Find where the given text appears and provide that cell's center as [x, y] coordinate. 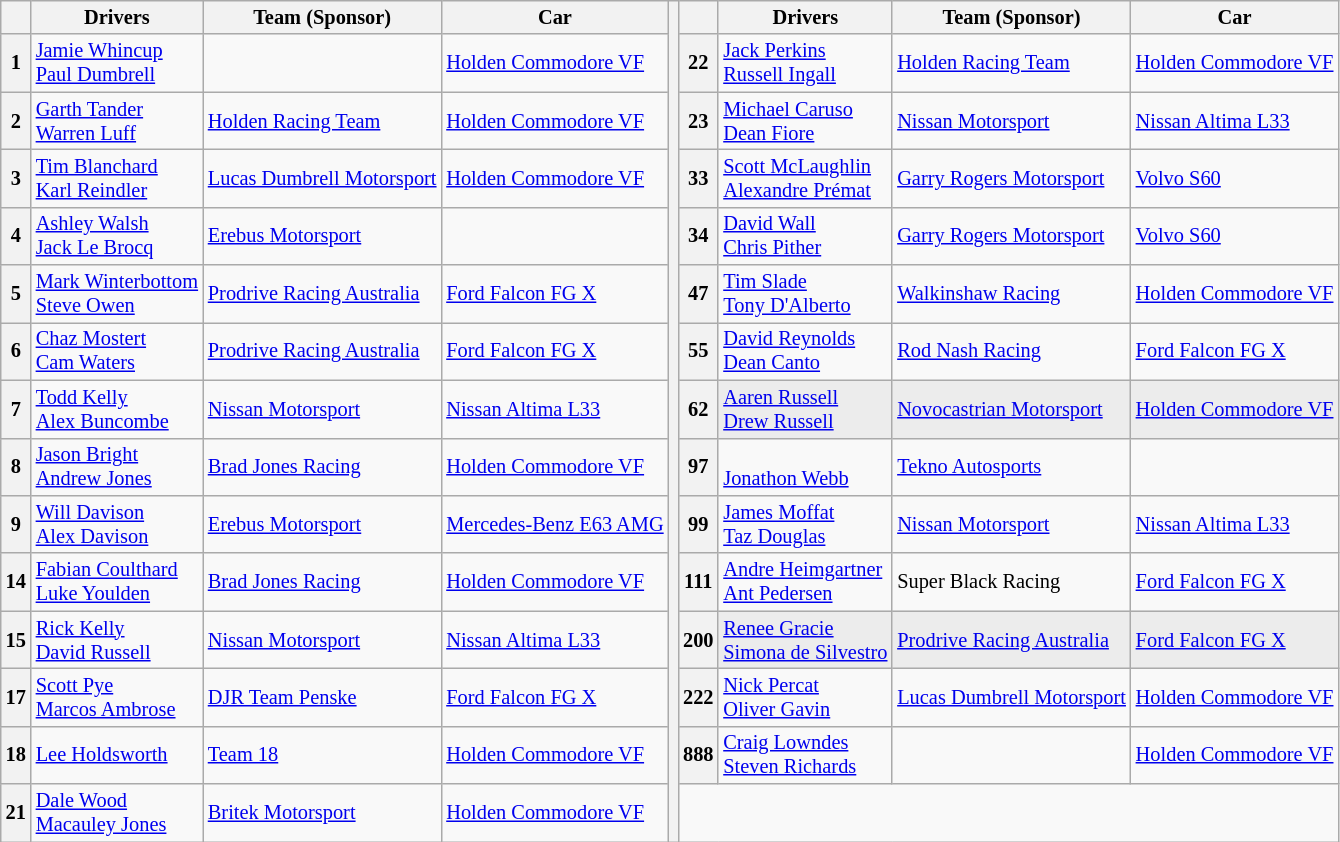
Rick Kelly David Russell [117, 640]
111 [698, 582]
Garth Tander Warren Luff [117, 121]
1 [16, 63]
4 [16, 236]
8 [16, 467]
Super Black Racing [1011, 582]
Novocastrian Motorsport [1011, 409]
James Moffat Taz Douglas [805, 524]
47 [698, 294]
Andre Heimgartner Ant Pedersen [805, 582]
Craig Lowndes Steven Richards [805, 755]
Scott Pye Marcos Ambrose [117, 697]
Jack Perkins Russell Ingall [805, 63]
18 [16, 755]
888 [698, 755]
Will Davison Alex Davison [117, 524]
Nick Percat Oliver Gavin [805, 697]
David Wall Chris Pither [805, 236]
Michael Caruso Dean Fiore [805, 121]
Rod Nash Racing [1011, 351]
23 [698, 121]
Tim Blanchard Karl Reindler [117, 178]
3 [16, 178]
Jason Bright Andrew Jones [117, 467]
Todd Kelly Alex Buncombe [117, 409]
David Reynolds Dean Canto [805, 351]
Walkinshaw Racing [1011, 294]
34 [698, 236]
Dale Wood Macauley Jones [117, 813]
DJR Team Penske [322, 697]
222 [698, 697]
Team 18 [322, 755]
21 [16, 813]
14 [16, 582]
Fabian Coulthard Luke Youlden [117, 582]
97 [698, 467]
Mercedes-Benz E63 AMG [554, 524]
17 [16, 697]
7 [16, 409]
Renee Gracie Simona de Silvestro [805, 640]
Tekno Autosports [1011, 467]
2 [16, 121]
200 [698, 640]
Tim Slade Tony D'Alberto [805, 294]
Britek Motorsport [322, 813]
Jonathon Webb [805, 467]
Aaren Russell Drew Russell [805, 409]
55 [698, 351]
Lee Holdsworth [117, 755]
Scott McLaughlin Alexandre Prémat [805, 178]
62 [698, 409]
Jamie Whincup Paul Dumbrell [117, 63]
Ashley Walsh Jack Le Brocq [117, 236]
5 [16, 294]
15 [16, 640]
99 [698, 524]
Mark Winterbottom Steve Owen [117, 294]
6 [16, 351]
22 [698, 63]
Chaz Mostert Cam Waters [117, 351]
33 [698, 178]
9 [16, 524]
